Determine the (x, y) coordinate at the center of the cell enclosing the given text.  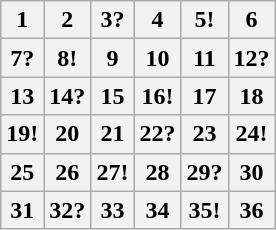
18 (252, 96)
21 (112, 134)
6 (252, 20)
2 (68, 20)
22? (158, 134)
32? (68, 210)
8! (68, 58)
28 (158, 172)
34 (158, 210)
26 (68, 172)
3? (112, 20)
11 (204, 58)
13 (22, 96)
29? (204, 172)
4 (158, 20)
7? (22, 58)
5! (204, 20)
35! (204, 210)
24! (252, 134)
14? (68, 96)
36 (252, 210)
17 (204, 96)
12? (252, 58)
10 (158, 58)
20 (68, 134)
30 (252, 172)
25 (22, 172)
9 (112, 58)
15 (112, 96)
33 (112, 210)
1 (22, 20)
23 (204, 134)
19! (22, 134)
27! (112, 172)
31 (22, 210)
16! (158, 96)
